Pinpoint the cell where the given text exists, returning its (X, Y) midpoint coordinate. 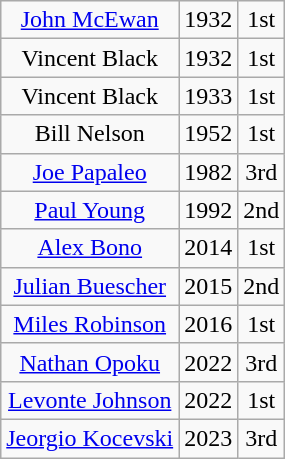
Paul Young (90, 210)
Julian Buescher (90, 286)
Jeorgio Kocevski (90, 438)
Bill Nelson (90, 134)
Levonte Johnson (90, 400)
1992 (208, 210)
2023 (208, 438)
Joe Papaleo (90, 172)
1982 (208, 172)
2014 (208, 248)
John McEwan (90, 20)
1933 (208, 96)
2015 (208, 286)
Nathan Opoku (90, 362)
2016 (208, 324)
Alex Bono (90, 248)
Miles Robinson (90, 324)
1952 (208, 134)
